Identify which cell holds the provided text, then report its (X, Y) central coordinate. 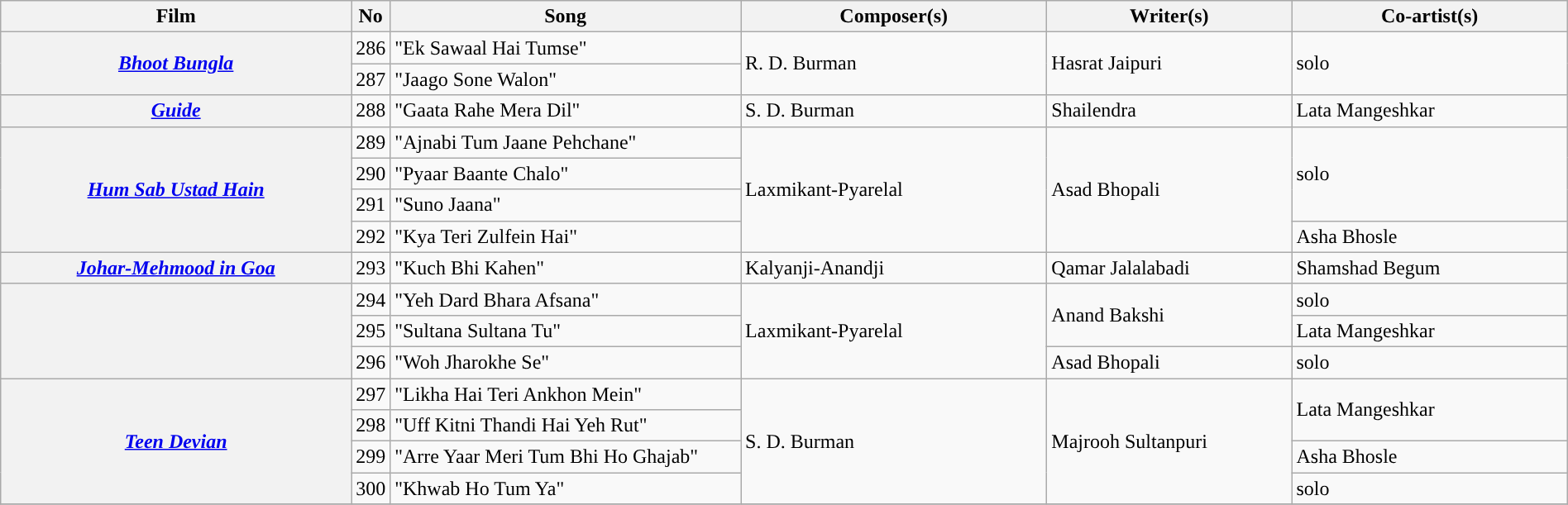
Guide (176, 111)
"Jaago Sone Walon" (566, 79)
Bhoot Bungla (176, 64)
"Khwab Ho Tum Ya" (566, 488)
"Ek Sawaal Hai Tumse" (566, 48)
300 (370, 488)
Writer(s) (1169, 17)
297 (370, 394)
Anand Bakshi (1169, 315)
"Uff Kitni Thandi Hai Yeh Rut" (566, 426)
288 (370, 111)
Johar-Mehmood in Goa (176, 268)
Kalyanji-Anandji (894, 268)
Teen Devian (176, 441)
No (370, 17)
296 (370, 362)
Co-artist(s) (1429, 17)
287 (370, 79)
289 (370, 142)
"Kya Teri Zulfein Hai" (566, 236)
295 (370, 331)
294 (370, 299)
Composer(s) (894, 17)
"Woh Jharokhe Se" (566, 362)
298 (370, 426)
291 (370, 205)
299 (370, 457)
"Suno Jaana" (566, 205)
"Kuch Bhi Kahen" (566, 268)
290 (370, 174)
"Gaata Rahe Mera Dil" (566, 111)
Film (176, 17)
"Sultana Sultana Tu" (566, 331)
Shailendra (1169, 111)
292 (370, 236)
Shamshad Begum (1429, 268)
Hum Sab Ustad Hain (176, 189)
Song (566, 17)
"Yeh Dard Bhara Afsana" (566, 299)
"Arre Yaar Meri Tum Bhi Ho Ghajab" (566, 457)
286 (370, 48)
"Pyaar Baante Chalo" (566, 174)
Majrooh Sultanpuri (1169, 441)
"Ajnabi Tum Jaane Pehchane" (566, 142)
Qamar Jalalabadi (1169, 268)
"Likha Hai Teri Ankhon Mein" (566, 394)
293 (370, 268)
R. D. Burman (894, 64)
Hasrat Jaipuri (1169, 64)
